Pinpoint the cell where the given text exists, returning its [x, y] midpoint coordinate. 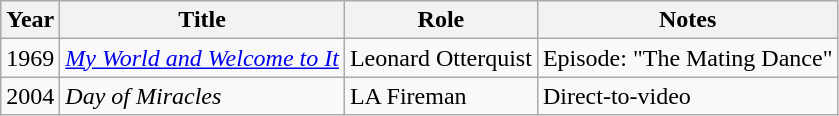
Direct-to-video [688, 96]
Day of Miracles [202, 96]
Leonard Otterquist [440, 58]
My World and Welcome to It [202, 58]
2004 [30, 96]
Role [440, 20]
Episode: "The Mating Dance" [688, 58]
Title [202, 20]
Year [30, 20]
1969 [30, 58]
LA Fireman [440, 96]
Notes [688, 20]
